Locate the cell with the specified text and output its [X, Y] center coordinate. 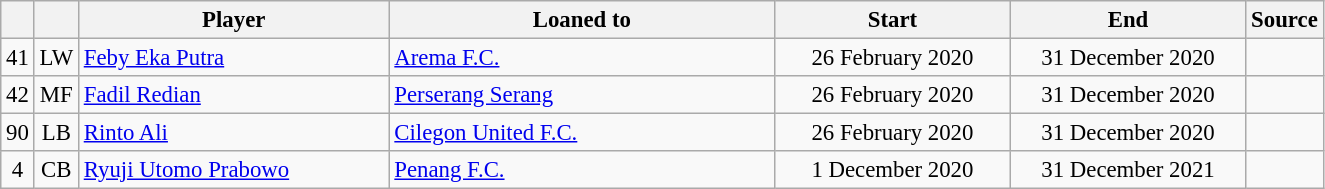
LB [56, 133]
Rinto Ali [234, 133]
42 [18, 95]
Arema F.C. [582, 58]
90 [18, 133]
LW [56, 58]
MF [56, 95]
Loaned to [582, 20]
Penang F.C. [582, 170]
1 December 2020 [893, 170]
31 December 2021 [1128, 170]
Perserang Serang [582, 95]
Source [1284, 20]
4 [18, 170]
Start [893, 20]
41 [18, 58]
End [1128, 20]
Fadil Redian [234, 95]
Player [234, 20]
Ryuji Utomo Prabowo [234, 170]
CB [56, 170]
Feby Eka Putra [234, 58]
Cilegon United F.C. [582, 133]
